Identify which cell holds the provided text, then report its [x, y] central coordinate. 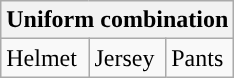
Helmet [45, 58]
Jersey [128, 58]
Pants [200, 58]
Uniform combination [118, 20]
